Locate the cell with the specified text and output its (x, y) center coordinate. 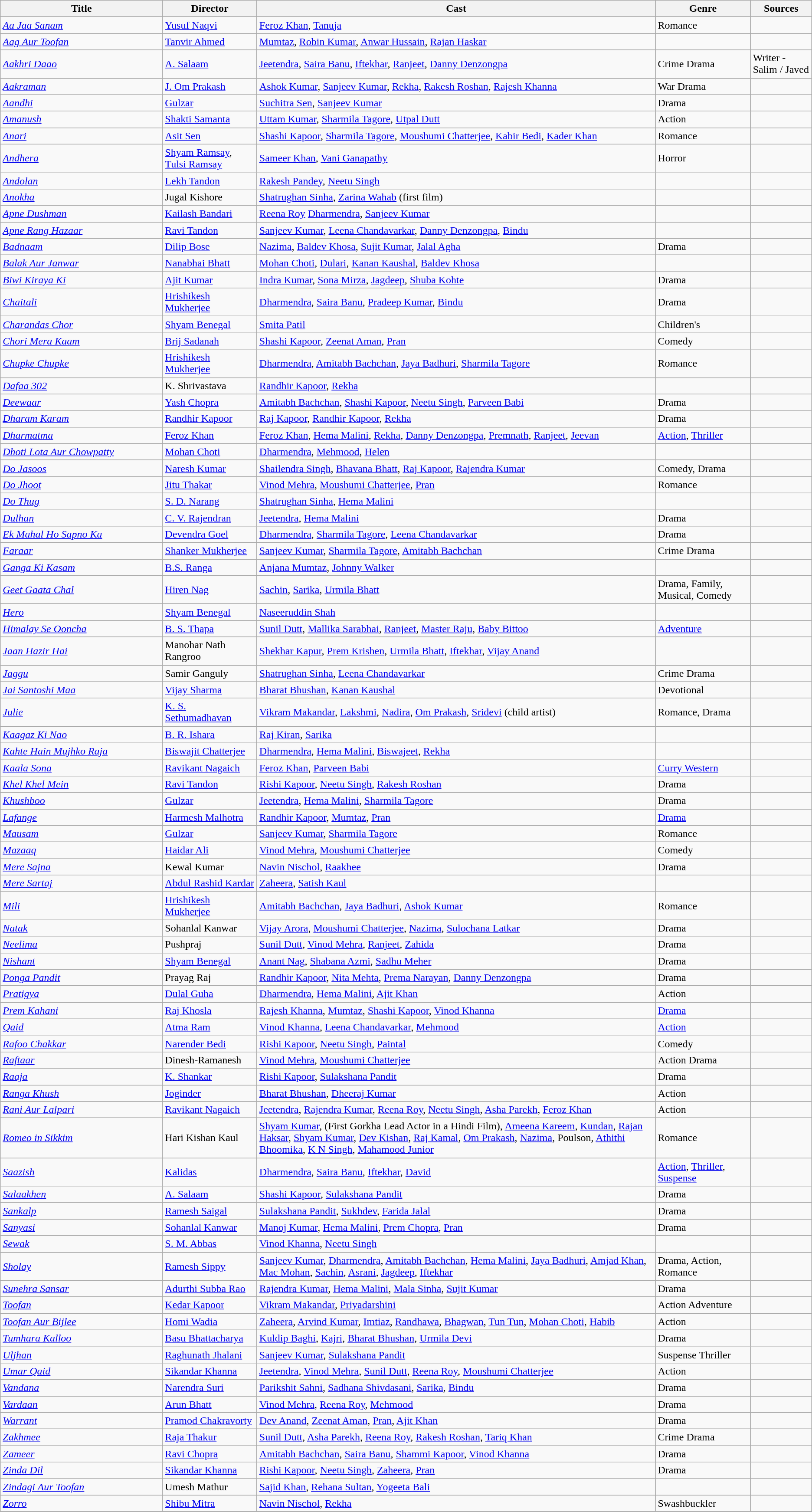
Raaja (82, 1076)
Manohar Nath Rangroo (210, 651)
Parikshit Sahni, Sadhana Shivdasani, Sarika, Bindu (456, 1387)
Randhir Kapoor, Mumtaz, Pran (456, 817)
Amitabh Bachchan, Shashi Kapoor, Neetu Singh, Parveen Babi (456, 402)
Rishi Kapoor, Neetu Singh, Rakesh Roshan (456, 784)
Prayag Raj (210, 977)
Action, Thriller, Suspense (703, 1172)
Sanjeev Kumar, Leena Chandavarkar, Danny Denzongpa, Bindu (456, 230)
Asit Sen (210, 136)
Dharmendra, Hema Malini, Biswajeet, Rekha (456, 751)
Nazima, Baldev Khosa, Sujit Kumar, Jalal Agha (456, 247)
S. M. Abbas (210, 1244)
Jeetendra, Vinod Mehra, Sunil Dutt, Reena Roy, Moushumi Chatterjee (456, 1371)
Arun Bhatt (210, 1404)
Naseeruddin Shah (456, 612)
Jaan Hazir Hai (82, 651)
Harmesh Malhotra (210, 817)
Comedy, Drama (703, 468)
Raj Khosla (210, 1010)
Horror (703, 158)
Feroz Khan, Parveen Babi (456, 767)
Vinod Mehra, Moushumi Chatterjee, Pran (456, 485)
Aa Jaa Sanam (82, 25)
Sanyasi (82, 1227)
Haidar Ali (210, 850)
Basu Bhattacharya (210, 1338)
Amanush (82, 119)
Tumhara Kalloo (82, 1338)
War Drama (703, 86)
Adventure (703, 629)
Suchitra Sen, Sanjeev Kumar (456, 103)
Hari Kishan Kaul (210, 1138)
K. Shrivastava (210, 386)
Devotional (703, 690)
Pramod Chakravorty (210, 1421)
Amitabh Bachchan, Jaya Badhuri, Ashok Kumar (456, 906)
Sewak (82, 1244)
Genre (703, 9)
Chori Mera Kaam (82, 341)
Salaakhen (82, 1194)
Randhir Kapoor, Rekha (456, 386)
Umesh Mathur (210, 1487)
Sajid Khan, Rehana Sultan, Yogeeta Bali (456, 1487)
Uljhan (82, 1355)
Anari (82, 136)
Dharam Karam (82, 419)
Natak (82, 928)
Ramesh Sippy (210, 1266)
Devendra Goel (210, 535)
Charandas Chor (82, 325)
Saazish (82, 1172)
Suspense Thriller (703, 1355)
Dharmatma (82, 435)
Amitabh Bachchan, Saira Banu, Shammi Kapoor, Vinod Khanna (456, 1454)
Atma Ram (210, 1027)
Kailash Bandari (210, 213)
Shashi Kapoor, Zeenat Aman, Pran (456, 341)
Khel Khel Mein (82, 784)
Dev Anand, Zeenat Aman, Pran, Ajit Khan (456, 1421)
K. S. Sethumadhavan (210, 712)
Rafoo Chakkar (82, 1043)
Umar Qaid (82, 1371)
Mili (82, 906)
Mausam (82, 834)
Dharmendra, Saira Banu, Iftekhar, David (456, 1172)
Sunil Dutt, Mallika Sarabhai, Ranjeet, Master Raju, Baby Bittoo (456, 629)
Reena Roy Dharmendra, Sanjeev Kumar (456, 213)
Children's (703, 325)
Cast (456, 9)
Kewal Kumar (210, 867)
Sunil Dutt, Asha Parekh, Reena Roy, Rakesh Roshan, Tariq Khan (456, 1437)
Vikram Makandar, Lakshmi, Nadira, Om Prakash, Sridevi (child artist) (456, 712)
Raghunath Jhalani (210, 1355)
Sanjeev Kumar, Dharmendra, Amitabh Bachchan, Hema Malini, Jaya Badhuri, Amjad Khan, Mac Mohan, Sachin, Asrani, Jagdeep, Iftekhar (456, 1266)
Sanjeev Kumar, Sharmila Tagore, Amitabh Bachchan (456, 551)
Vandana (82, 1387)
Action, Thriller (703, 435)
Sanjeev Kumar, Sharmila Tagore (456, 834)
B.S. Ranga (210, 567)
B. R. Ishara (210, 735)
Bharat Bhushan, Kanan Kaushal (456, 690)
Biswajit Chatterjee (210, 751)
Lekh Tandon (210, 180)
Rishi Kapoor, Neetu Singh, Paintal (456, 1043)
Tanvir Ahmed (210, 42)
Jeetendra, Hema Malini (456, 518)
Curry Western (703, 767)
Yusuf Naqvi (210, 25)
Randhir Kapoor (210, 419)
Director (210, 9)
Zaheera, Arvind Kumar, Imtiaz, Randhawa, Bhagwan, Tun Tun, Mohan Choti, Habib (456, 1322)
Kalidas (210, 1172)
Sankalp (82, 1211)
Prem Kahani (82, 1010)
Dinesh-Ramanesh (210, 1060)
Ponga Pandit (82, 977)
Mere Sajna (82, 867)
Shakti Samanta (210, 119)
Kedar Kapoor (210, 1305)
Dhoti Lota Aur Chowpatty (82, 452)
Rajendra Kumar, Hema Malini, Mala Sinha, Sujit Kumar (456, 1289)
Vijay Arora, Moushumi Chatterjee, Nazima, Sulochana Latkar (456, 928)
Rakesh Pandey, Neetu Singh (456, 180)
Warrant (82, 1421)
B. S. Thapa (210, 629)
Jaggu (82, 673)
Qaid (82, 1027)
Navin Nischol, Raakhee (456, 867)
Randhir Kapoor, Nita Mehta, Prema Narayan, Danny Denzongpa (456, 977)
Badnaam (82, 247)
C. V. Rajendran (210, 518)
Rishi Kapoor, Sulakshana Pandit (456, 1076)
Julie (82, 712)
Feroz Khan, Hema Malini, Rekha, Danny Denzongpa, Premnath, Ranjeet, Jeevan (456, 435)
Dulhan (82, 518)
Shatrughan Sinha, Zarina Wahab (first film) (456, 197)
Ranga Khush (82, 1093)
Sources (781, 9)
Zinda Dil (82, 1470)
Ramesh Saigal (210, 1211)
Uttam Kumar, Sharmila Tagore, Utpal Dutt (456, 119)
Homi Wadia (210, 1322)
Zorro (82, 1503)
Raj Kapoor, Randhir Kapoor, Rekha (456, 419)
Do Thug (82, 501)
Mohan Choti (210, 452)
Aakraman (82, 86)
Kuldip Baghi, Kajri, Bharat Bhushan, Urmila Devi (456, 1338)
Kaala Sona (82, 767)
Shashi Kapoor, Sulakshana Pandit (456, 1194)
Nanabhai Bhatt (210, 263)
Zakhmee (82, 1437)
Ashok Kumar, Sanjeev Kumar, Rekha, Rakesh Roshan, Rajesh Khanna (456, 86)
Mohan Choti, Dulari, Kanan Kaushal, Baldev Khosa (456, 263)
Indra Kumar, Sona Mirza, Jagdeep, Shuba Kohte (456, 280)
J. Om Prakash (210, 86)
Rajesh Khanna, Mumtaz, Shashi Kapoor, Vinod Khanna (456, 1010)
Writer - Salim / Javed (781, 64)
Toofan (82, 1305)
K. Shankar (210, 1076)
Deewaar (82, 402)
Ganga Ki Kasam (82, 567)
Naresh Kumar (210, 468)
Dharmendra, Saira Banu, Pradeep Kumar, Bindu (456, 302)
Vinod Khanna, Neetu Singh (456, 1244)
Rishi Kapoor, Neetu Singh, Zaheera, Pran (456, 1470)
Zameer (82, 1454)
Samir Ganguly (210, 673)
Nishant (82, 961)
Romeo in Sikkim (82, 1138)
Geet Gaata Chal (82, 590)
Sanjeev Kumar, Sulakshana Pandit (456, 1355)
Action Adventure (703, 1305)
Dilip Bose (210, 247)
Sulakshana Pandit, Sukhdev, Farida Jalal (456, 1211)
Manoj Kumar, Hema Malini, Prem Chopra, Pran (456, 1227)
Faraar (82, 551)
Ravi Chopra (210, 1454)
Anokha (82, 197)
Ek Mahal Ho Sapno Ka (82, 535)
Drama, Family, Musical, Comedy (703, 590)
Shibu Mitra (210, 1503)
Vinod Mehra, Reena Roy, Mehmood (456, 1404)
Dharmendra, Sharmila Tagore, Leena Chandavarkar (456, 535)
Apne Rang Hazaar (82, 230)
Sunehra Sansar (82, 1289)
Shanker Mukherjee (210, 551)
Vinod Khanna, Leena Chandavarkar, Mehmood (456, 1027)
Aag Aur Toofan (82, 42)
Balak Aur Janwar (82, 263)
Abdul Rashid Kardar (210, 883)
Jitu Thakar (210, 485)
Dafaa 302 (82, 386)
Vardaan (82, 1404)
Zindagi Aur Toofan (82, 1487)
Rani Aur Lalpari (82, 1110)
Pushpraj (210, 945)
Sunil Dutt, Vinod Mehra, Ranjeet, Zahida (456, 945)
Sameer Khan, Vani Ganapathy (456, 158)
Mazaaq (82, 850)
Raftaar (82, 1060)
Action Drama (703, 1060)
Vikram Makandar, Priyadarshini (456, 1305)
Bharat Bhushan, Dheeraj Kumar (456, 1093)
Chupke Chupke (82, 364)
Shatrughan Sinha, Hema Malini (456, 501)
Kaagaz Ki Nao (82, 735)
Dharmendra, Amitabh Bachchan, Jaya Badhuri, Sharmila Tagore (456, 364)
Yash Chopra (210, 402)
Raja Thakur (210, 1437)
Shailendra Singh, Bhavana Bhatt, Raj Kapoor, Rajendra Kumar (456, 468)
Chaitali (82, 302)
Andolan (82, 180)
Narender Bedi (210, 1043)
Ajit Kumar (210, 280)
Adurthi Subba Rao (210, 1289)
Anant Nag, Shabana Azmi, Sadhu Meher (456, 961)
Apne Dushman (82, 213)
Raj Kiran, Sarika (456, 735)
Toofan Aur Bijlee (82, 1322)
Khushboo (82, 800)
Jugal Kishore (210, 197)
Aakhri Daao (82, 64)
Anjana Mumtaz, Johnny Walker (456, 567)
Navin Nischol, Rekha (456, 1503)
Shatrughan Sinha, Leena Chandavarkar (456, 673)
Kahte Hain Mujhko Raja (82, 751)
S. D. Narang (210, 501)
Jeetendra, Saira Banu, Iftekhar, Ranjeet, Danny Denzongpa (456, 64)
Feroz Khan, Tanuja (456, 25)
Dharmendra, Hema Malini, Ajit Khan (456, 994)
Shashi Kapoor, Sharmila Tagore, Moushumi Chatterjee, Kabir Bedi, Kader Khan (456, 136)
Jeetendra, Rajendra Kumar, Reena Roy, Neetu Singh, Asha Parekh, Feroz Khan (456, 1110)
Romance, Drama (703, 712)
Brij Sadanah (210, 341)
Aandhi (82, 103)
Mere Sartaj (82, 883)
Lafange (82, 817)
Sachin, Sarika, Urmila Bhatt (456, 590)
Narendra Suri (210, 1387)
Hero (82, 612)
Mumtaz, Robin Kumar, Anwar Hussain, Rajan Haskar (456, 42)
Drama, Action, Romance (703, 1266)
Pratigya (82, 994)
Andhera (82, 158)
Joginder (210, 1093)
Title (82, 9)
Do Jasoos (82, 468)
Do Jhoot (82, 485)
Jai Santoshi Maa (82, 690)
Vijay Sharma (210, 690)
Jeetendra, Hema Malini, Sharmila Tagore (456, 800)
Shyam Ramsay, Tulsi Ramsay (210, 158)
Neelima (82, 945)
Himalay Se Ooncha (82, 629)
Swashbuckler (703, 1503)
Zaheera, Satish Kaul (456, 883)
Dulal Guha (210, 994)
Biwi Kiraya Ki (82, 280)
Smita Patil (456, 325)
Dharmendra, Mehmood, Helen (456, 452)
Shekhar Kapur, Prem Krishen, Urmila Bhatt, Iftekhar, Vijay Anand (456, 651)
Hiren Nag (210, 590)
Feroz Khan (210, 435)
Sholay (82, 1266)
